Return (X, Y) of the center of cell containing provided text 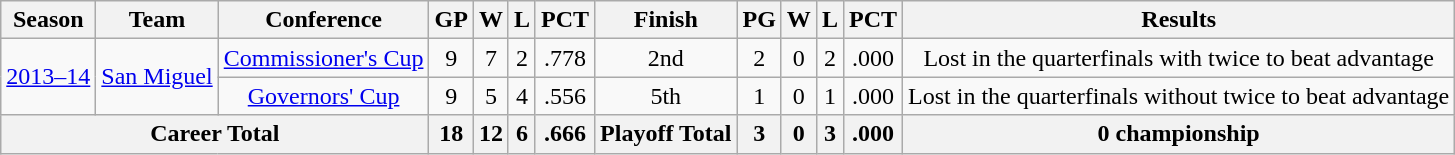
Career Total (215, 134)
2013–14 (48, 77)
4 (522, 96)
.556 (564, 96)
Results (1179, 20)
5th (666, 96)
5 (490, 96)
Season (48, 20)
Lost in the quarterfinals with twice to beat advantage (1179, 58)
.778 (564, 58)
Commissioner's Cup (324, 58)
18 (451, 134)
Finish (666, 20)
Governors' Cup (324, 96)
Playoff Total (666, 134)
Lost in the quarterfinals without twice to beat advantage (1179, 96)
Team (157, 20)
GP (451, 20)
6 (522, 134)
Conference (324, 20)
12 (490, 134)
San Miguel (157, 77)
7 (490, 58)
PG (759, 20)
.666 (564, 134)
2nd (666, 58)
0 championship (1179, 134)
